Extract the [x, y] coordinate from the center of the cell holding the provided text.  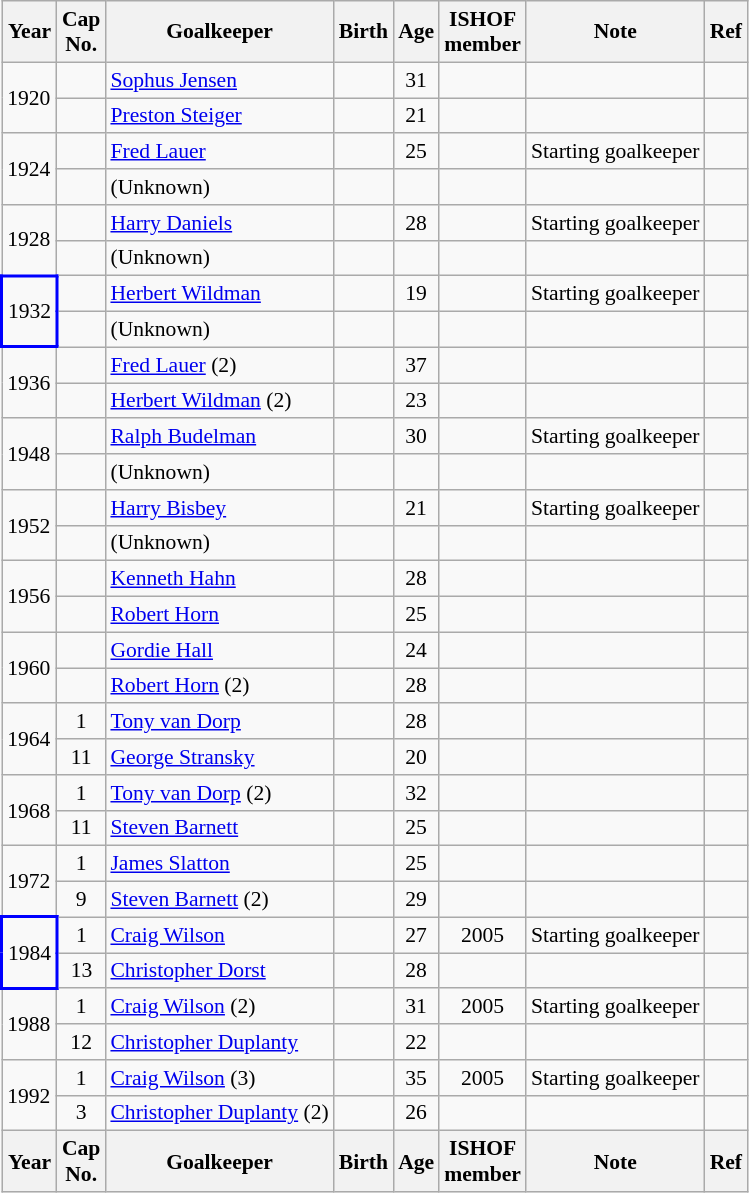
Steven Barnett (2) [219, 900]
24 [416, 650]
Tony van Dorp [219, 722]
20 [416, 757]
Fred Lauer (2) [219, 365]
1964 [30, 740]
19 [416, 294]
29 [416, 900]
Ralph Budelman [219, 437]
1920 [30, 98]
9 [82, 900]
Gordie Hall [219, 650]
22 [416, 1042]
George Stransky [219, 757]
Preston Steiger [219, 116]
1932 [30, 312]
1956 [30, 596]
Tony van Dorp (2) [219, 793]
32 [416, 793]
1928 [30, 240]
1968 [30, 810]
13 [82, 971]
26 [416, 1113]
Robert Horn (2) [219, 686]
Christopher Duplanty [219, 1042]
12 [82, 1042]
1936 [30, 382]
23 [416, 401]
35 [416, 1078]
3 [82, 1113]
Christopher Duplanty (2) [219, 1113]
1992 [30, 1096]
Herbert Wildman [219, 294]
1972 [30, 882]
Christopher Dorst [219, 971]
Craig Wilson [219, 935]
Harry Daniels [219, 223]
1960 [30, 668]
Fred Lauer [219, 152]
Kenneth Hahn [219, 579]
Herbert Wildman (2) [219, 401]
1984 [30, 952]
Craig Wilson (3) [219, 1078]
27 [416, 935]
1988 [30, 1024]
Steven Barnett [219, 828]
Craig Wilson (2) [219, 1007]
1952 [30, 526]
Harry Bisbey [219, 508]
1948 [30, 454]
James Slatton [219, 864]
30 [416, 437]
1924 [30, 170]
Sophus Jensen [219, 80]
37 [416, 365]
Robert Horn [219, 615]
